Return (x, y) of the center of cell containing provided text 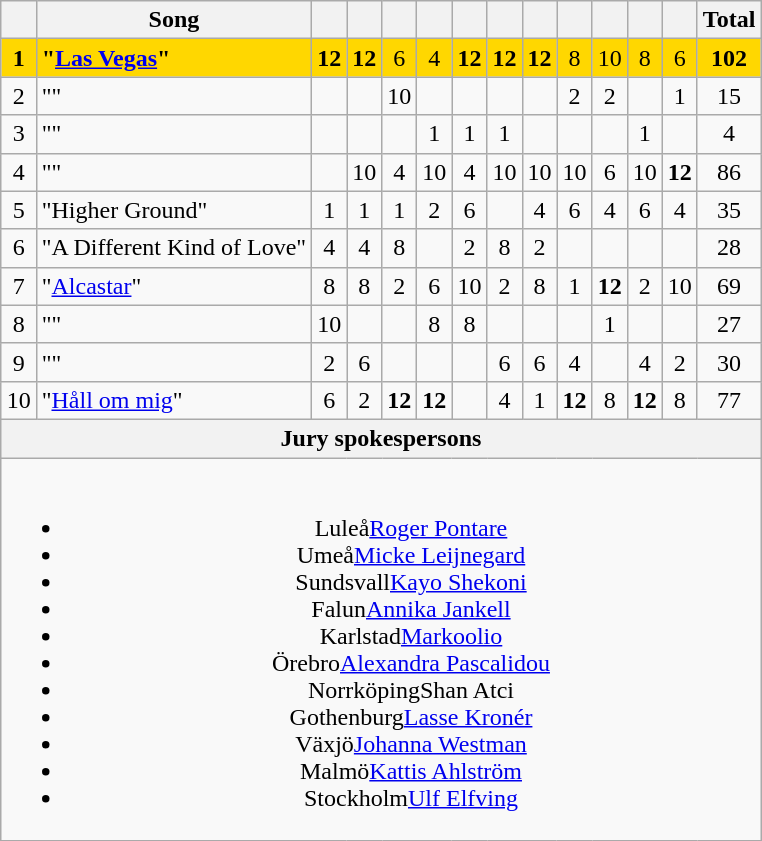
86 (729, 172)
"Alcastar" (174, 286)
5 (18, 210)
"Higher Ground" (174, 210)
7 (18, 286)
28 (729, 248)
102 (729, 58)
3 (18, 134)
35 (729, 210)
Jury spokespersons (381, 438)
Total (729, 20)
"Las Vegas" (174, 58)
77 (729, 400)
69 (729, 286)
30 (729, 362)
15 (729, 96)
9 (18, 362)
Song (174, 20)
"Håll om mig" (174, 400)
"A Different Kind of Love" (174, 248)
27 (729, 324)
